Scan for the cell matching the given text and deliver its [x, y] coordinate at center. 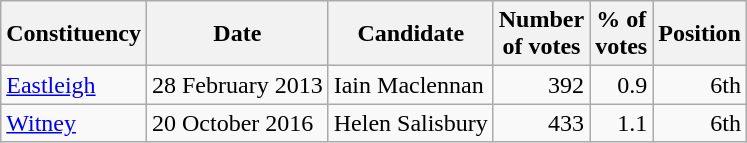
Numberof votes [541, 34]
0.9 [622, 85]
28 February 2013 [237, 85]
Witney [74, 123]
20 October 2016 [237, 123]
392 [541, 85]
Eastleigh [74, 85]
Iain Maclennan [410, 85]
Candidate [410, 34]
1.1 [622, 123]
Helen Salisbury [410, 123]
Date [237, 34]
433 [541, 123]
% ofvotes [622, 34]
Position [700, 34]
Constituency [74, 34]
